Scan for the cell matching the given text and deliver its [x, y] coordinate at center. 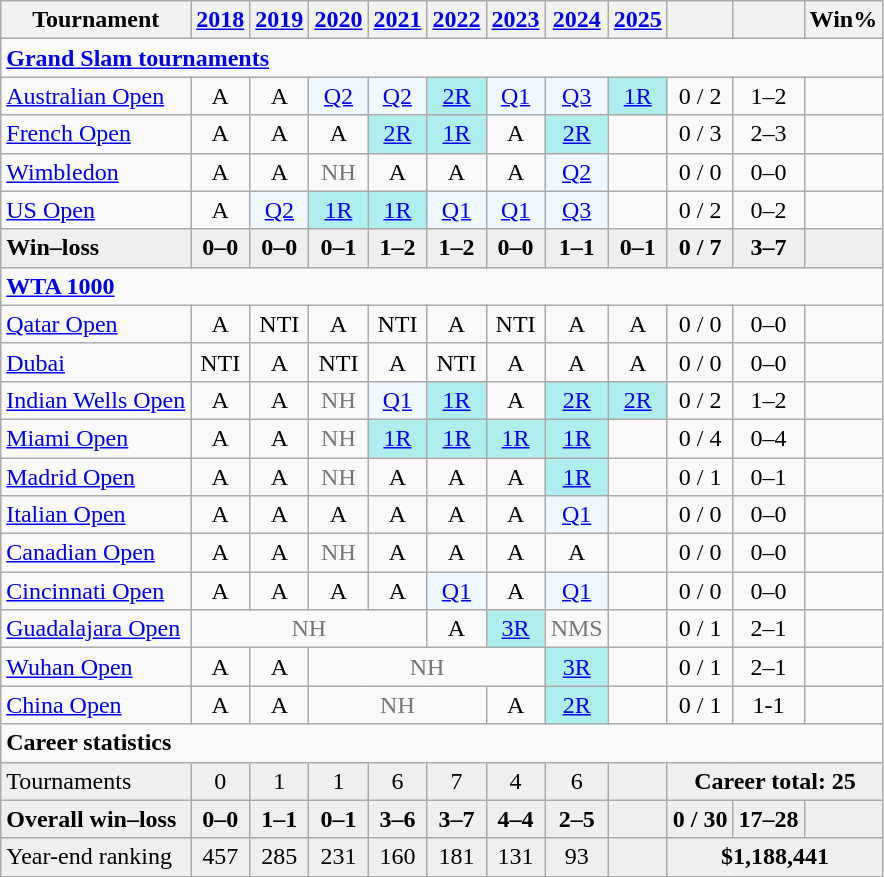
0 [220, 781]
Overall win–loss [96, 819]
Career statistics [442, 743]
Tournaments [96, 781]
Italian Open [96, 515]
Tournament [96, 20]
2022 [456, 20]
131 [516, 857]
1-1 [768, 705]
0 / 3 [700, 134]
0 / 7 [700, 248]
Cincinnati Open [96, 591]
Canadian Open [96, 553]
2–5 [576, 819]
0 / 4 [700, 438]
US Open [96, 210]
Year-end ranking [96, 857]
17–28 [768, 819]
Grand Slam tournaments [442, 58]
Win% [844, 20]
Indian Wells Open [96, 400]
285 [280, 857]
2024 [576, 20]
2019 [280, 20]
93 [576, 857]
Career total: 25 [774, 781]
Win–loss [96, 248]
3–6 [398, 819]
4 [516, 781]
0–2 [768, 210]
2023 [516, 20]
Qatar Open [96, 324]
0 / 30 [700, 819]
0–4 [768, 438]
French Open [96, 134]
Madrid Open [96, 477]
2020 [338, 20]
Australian Open [96, 96]
2–3 [768, 134]
2021 [398, 20]
$1,188,441 [774, 857]
457 [220, 857]
WTA 1000 [442, 286]
Wimbledon [96, 172]
China Open [96, 705]
Dubai [96, 362]
Miami Open [96, 438]
Wuhan Open [96, 667]
4–4 [516, 819]
231 [338, 857]
2018 [220, 20]
Guadalajara Open [96, 629]
NMS [576, 629]
2025 [638, 20]
160 [398, 857]
181 [456, 857]
7 [456, 781]
